Return the [X, Y] coordinate for the center point of the cell that contains the specified text.  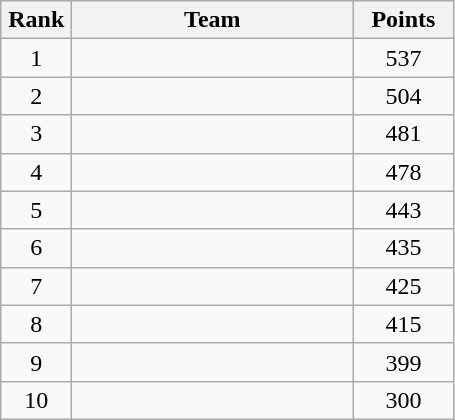
3 [36, 134]
Team [212, 20]
6 [36, 248]
Points [404, 20]
8 [36, 324]
443 [404, 210]
4 [36, 172]
504 [404, 96]
9 [36, 362]
415 [404, 324]
Rank [36, 20]
300 [404, 400]
425 [404, 286]
5 [36, 210]
478 [404, 172]
7 [36, 286]
435 [404, 248]
481 [404, 134]
2 [36, 96]
537 [404, 58]
399 [404, 362]
1 [36, 58]
10 [36, 400]
